Scan for the cell matching the given text and deliver its (X, Y) coordinate at center. 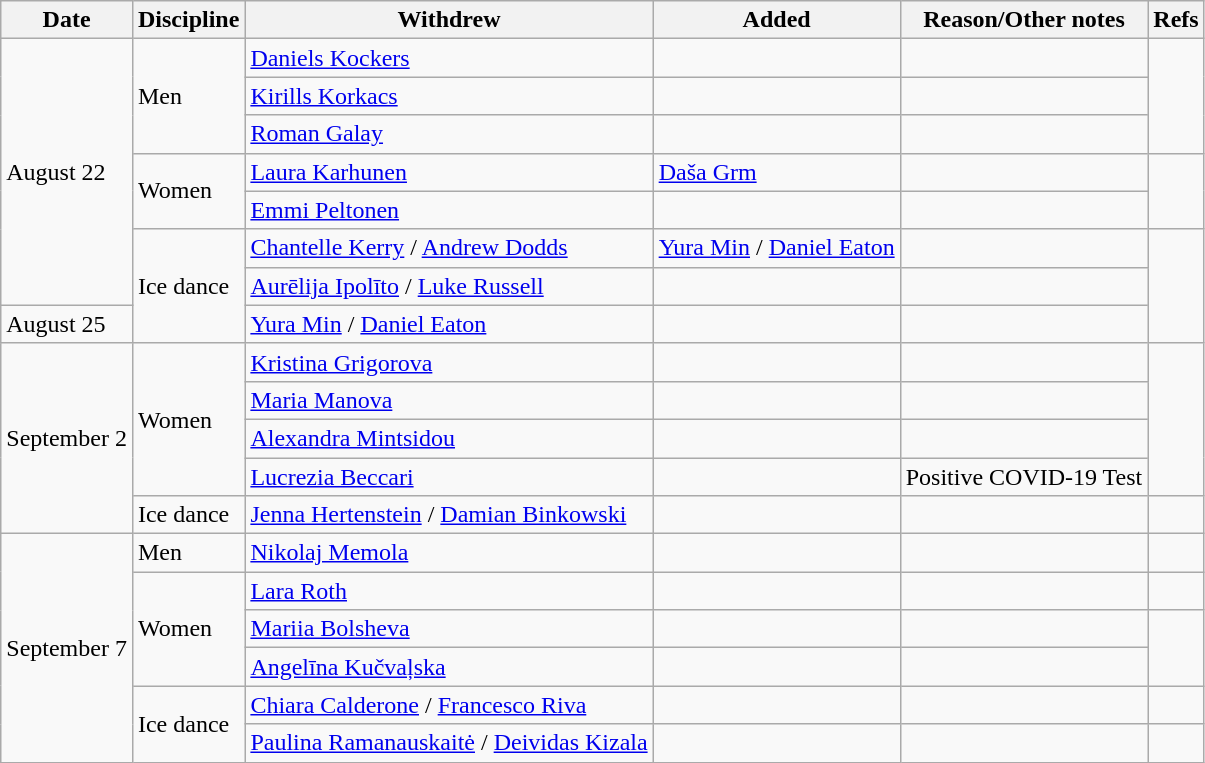
Chantelle Kerry / Andrew Dodds (449, 248)
Roman Galay (449, 134)
Added (776, 20)
Discipline (188, 20)
Reason/Other notes (1024, 20)
Daniels Kockers (449, 58)
Lucrezia Beccari (449, 477)
Date (67, 20)
August 22 (67, 172)
Daša Grm (776, 172)
Angelīna Kučvaļska (449, 667)
Kirills Korkacs (449, 96)
Lara Roth (449, 591)
Nikolaj Memola (449, 553)
Refs (1176, 20)
Emmi Peltonen (449, 210)
Positive COVID-19 Test (1024, 477)
Laura Karhunen (449, 172)
Aurēlija Ipolīto / Luke Russell (449, 286)
September 2 (67, 438)
August 25 (67, 324)
Alexandra Mintsidou (449, 438)
Mariia Bolsheva (449, 629)
Maria Manova (449, 400)
Paulina Ramanauskaitė / Deividas Kizala (449, 743)
September 7 (67, 648)
Withdrew (449, 20)
Jenna Hertenstein / Damian Binkowski (449, 515)
Chiara Calderone / Francesco Riva (449, 705)
Kristina Grigorova (449, 362)
